For the text-containing cell, return its midpoint in (x, y) coordinate format. 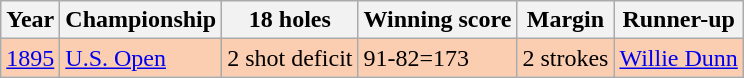
2 strokes (566, 58)
Runner-up (678, 20)
Championship (141, 20)
Margin (566, 20)
U.S. Open (141, 58)
Winning score (438, 20)
Year (30, 20)
91-82=173 (438, 58)
18 holes (290, 20)
2 shot deficit (290, 58)
1895 (30, 58)
Willie Dunn (678, 58)
